For the text-containing cell, return its midpoint in (x, y) coordinate format. 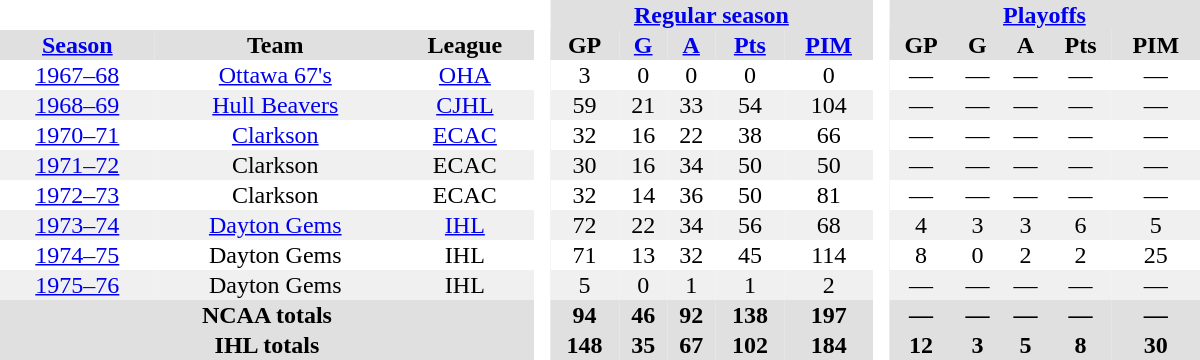
72 (584, 225)
League (465, 45)
25 (1156, 255)
1975–76 (78, 285)
1972–73 (78, 195)
12 (922, 345)
1968–69 (78, 105)
Team (276, 45)
54 (750, 105)
1974–75 (78, 255)
81 (829, 195)
68 (829, 225)
OHA (465, 75)
38 (750, 135)
Playoffs (1044, 15)
104 (829, 105)
IHL totals (267, 345)
94 (584, 315)
46 (643, 315)
33 (691, 105)
197 (829, 315)
92 (691, 315)
13 (643, 255)
Hull Beavers (276, 105)
114 (829, 255)
1967–68 (78, 75)
184 (829, 345)
CJHL (465, 105)
102 (750, 345)
45 (750, 255)
59 (584, 105)
Season (78, 45)
6 (1080, 225)
1973–74 (78, 225)
66 (829, 135)
Ottawa 67's (276, 75)
1970–71 (78, 135)
21 (643, 105)
56 (750, 225)
35 (643, 345)
14 (643, 195)
4 (922, 225)
67 (691, 345)
138 (750, 315)
71 (584, 255)
Regular season (712, 15)
148 (584, 345)
NCAA totals (267, 315)
1971–72 (78, 165)
36 (691, 195)
